Output the (X, Y) coordinate of the center of the cell containing the given text.  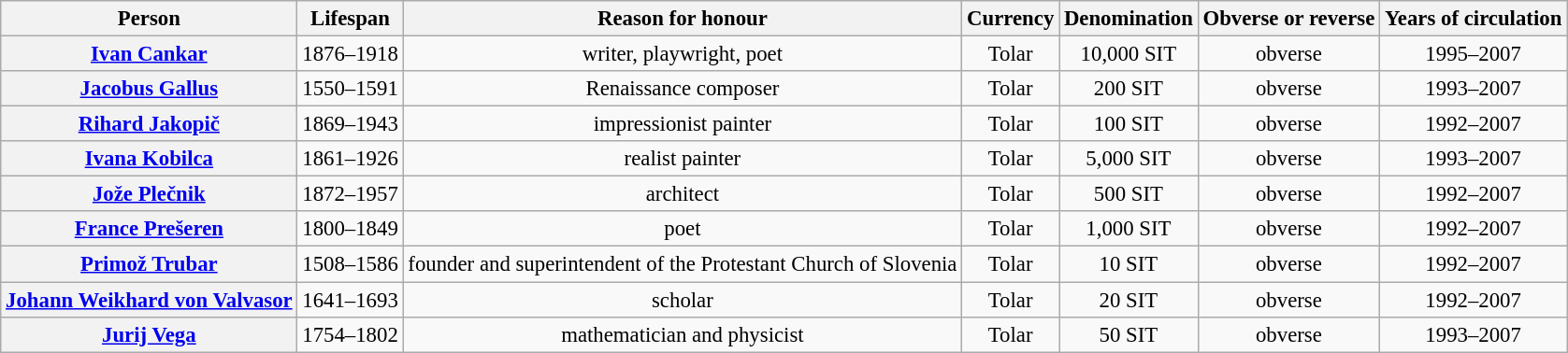
writer, playwright, poet (683, 54)
Rihard Jakopič (150, 124)
Obverse or reverse (1288, 19)
1872–1957 (350, 194)
1869–1943 (350, 124)
Ivana Kobilca (150, 159)
1508–1586 (350, 264)
impressionist painter (683, 124)
Currency (1011, 19)
10,000 SIT (1129, 54)
1876–1918 (350, 54)
1995–2007 (1474, 54)
Lifespan (350, 19)
Ivan Cankar (150, 54)
20 SIT (1129, 300)
Denomination (1129, 19)
10 SIT (1129, 264)
Renaissance composer (683, 89)
architect (683, 194)
1550–1591 (350, 89)
Reason for honour (683, 19)
Years of circulation (1474, 19)
Primož Trubar (150, 264)
France Prešeren (150, 229)
Person (150, 19)
scholar (683, 300)
Jože Plečnik (150, 194)
5,000 SIT (1129, 159)
Jurij Vega (150, 334)
1641–1693 (350, 300)
1,000 SIT (1129, 229)
realist painter (683, 159)
1754–1802 (350, 334)
Jacobus Gallus (150, 89)
100 SIT (1129, 124)
Johann Weikhard von Valvasor (150, 300)
1861–1926 (350, 159)
mathematician and physicist (683, 334)
poet (683, 229)
500 SIT (1129, 194)
founder and superintendent of the Protestant Church of Slovenia (683, 264)
50 SIT (1129, 334)
1800–1849 (350, 229)
200 SIT (1129, 89)
